From the cell containing the given text, extract its center point as [X, Y] coordinate. 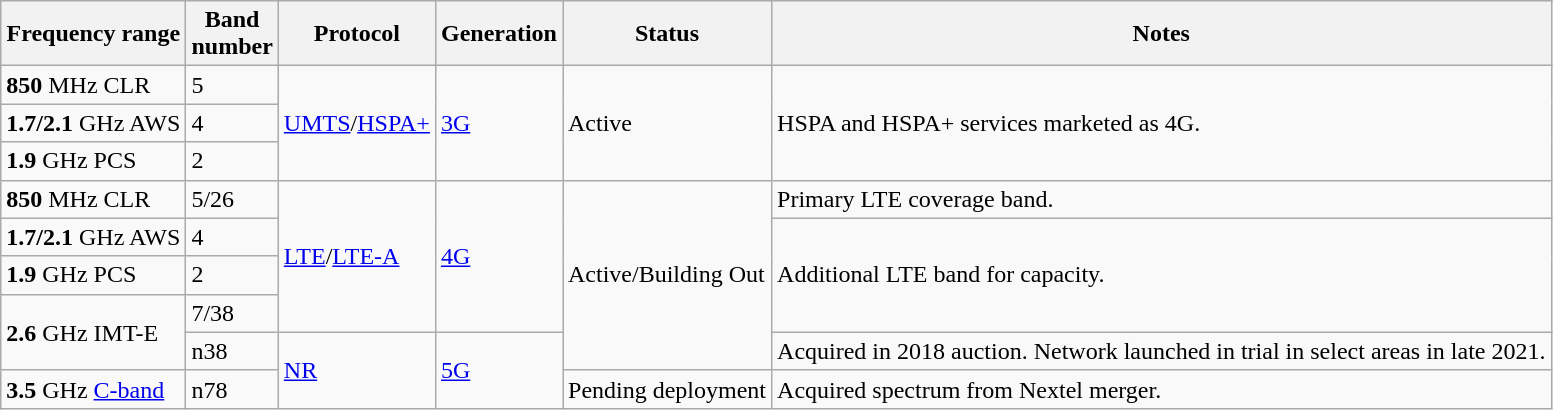
7/38 [232, 313]
Primary LTE coverage band. [1162, 199]
Active [666, 123]
Active/Building Out [666, 275]
5 [232, 85]
5/26 [232, 199]
2.6 GHz IMT-E [94, 332]
n78 [232, 389]
Frequency range [94, 34]
3G [498, 123]
Bandnumber [232, 34]
Notes [1162, 34]
Pending deployment [666, 389]
Acquired in 2018 auction. Network launched in trial in select areas in late 2021. [1162, 351]
Generation [498, 34]
5G [498, 370]
Additional LTE band for capacity. [1162, 275]
NR [356, 370]
3.5 GHz C-band [94, 389]
LTE/LTE-A [356, 256]
HSPA and HSPA+ services marketed as 4G. [1162, 123]
n38 [232, 351]
Status [666, 34]
Protocol [356, 34]
Acquired spectrum from Nextel merger. [1162, 389]
UMTS/HSPA+ [356, 123]
4G [498, 256]
